Identify which cell holds the provided text, then report its [x, y] central coordinate. 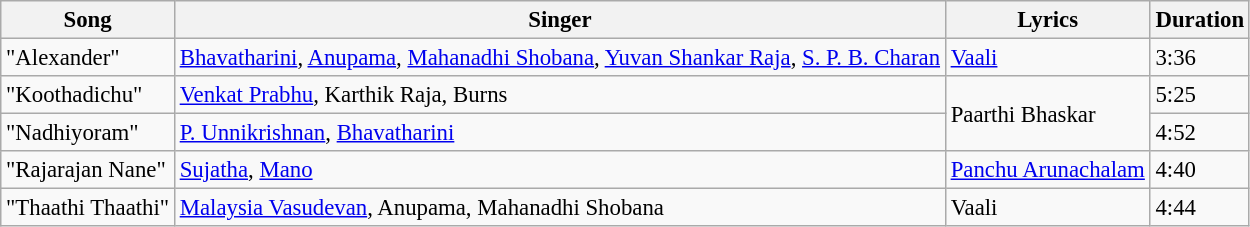
5:25 [1200, 95]
"Thaathi Thaathi" [88, 208]
4:40 [1200, 170]
"Alexander" [88, 58]
4:52 [1200, 133]
4:44 [1200, 208]
Bhavatharini, Anupama, Mahanadhi Shobana, Yuvan Shankar Raja, S. P. B. Charan [560, 58]
"Koothadichu" [88, 95]
P. Unnikrishnan, Bhavatharini [560, 133]
Singer [560, 20]
Sujatha, Mano [560, 170]
3:36 [1200, 58]
Venkat Prabhu, Karthik Raja, Burns [560, 95]
"Nadhiyoram" [88, 133]
Malaysia Vasudevan, Anupama, Mahanadhi Shobana [560, 208]
Lyrics [1048, 20]
Song [88, 20]
Panchu Arunachalam [1048, 170]
Paarthi Bhaskar [1048, 114]
"Rajarajan Nane" [88, 170]
Duration [1200, 20]
